Return (x, y) of the center of cell containing provided text 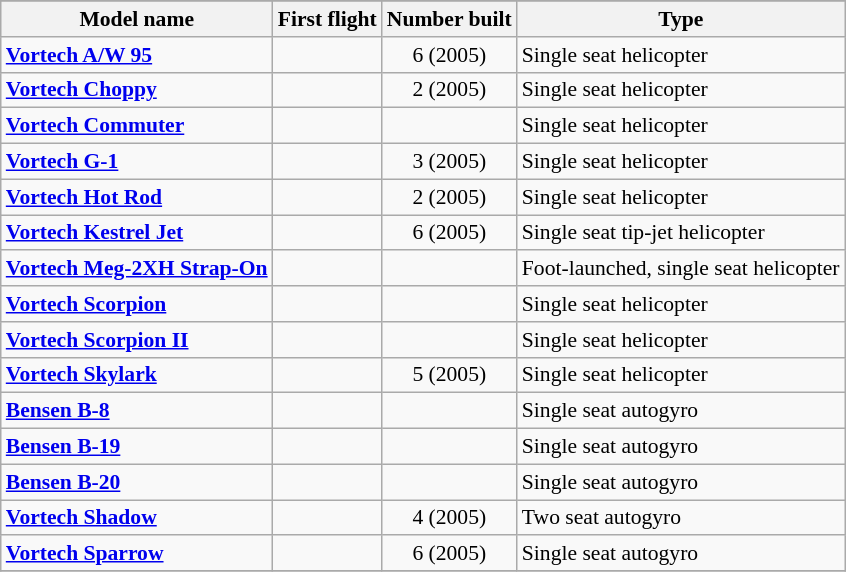
Vortech Meg-2XH Strap-On (137, 269)
Foot-launched, single seat helicopter (681, 269)
Vortech Shadow (137, 518)
Vortech Skylark (137, 375)
Vortech Scorpion II (137, 340)
3 (2005) (450, 162)
Type (681, 19)
Vortech Sparrow (137, 554)
5 (2005) (450, 375)
Two seat autogyro (681, 518)
Bensen B-19 (137, 447)
Vortech Hot Rod (137, 197)
Single seat tip-jet helicopter (681, 233)
Number built (450, 19)
First flight (328, 19)
Vortech A/W 95 (137, 55)
Vortech G-1 (137, 162)
Bensen B-20 (137, 482)
Bensen B-8 (137, 411)
Model name (137, 19)
Vortech Scorpion (137, 304)
Vortech Commuter (137, 126)
Vortech Choppy (137, 90)
Vortech Kestrel Jet (137, 233)
4 (2005) (450, 518)
